Pinpoint the cell where the given text exists, returning its (X, Y) midpoint coordinate. 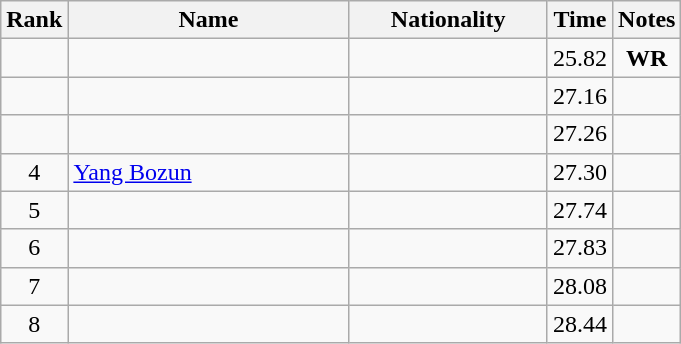
WR (647, 58)
6 (34, 248)
Yang Bozun (208, 172)
Notes (647, 20)
28.08 (580, 286)
Nationality (448, 20)
27.74 (580, 210)
Time (580, 20)
Rank (34, 20)
25.82 (580, 58)
7 (34, 286)
27.16 (580, 96)
Name (208, 20)
5 (34, 210)
27.30 (580, 172)
27.26 (580, 134)
27.83 (580, 248)
4 (34, 172)
28.44 (580, 324)
8 (34, 324)
